Return the [x, y] coordinate for the center point of the cell that contains the specified text.  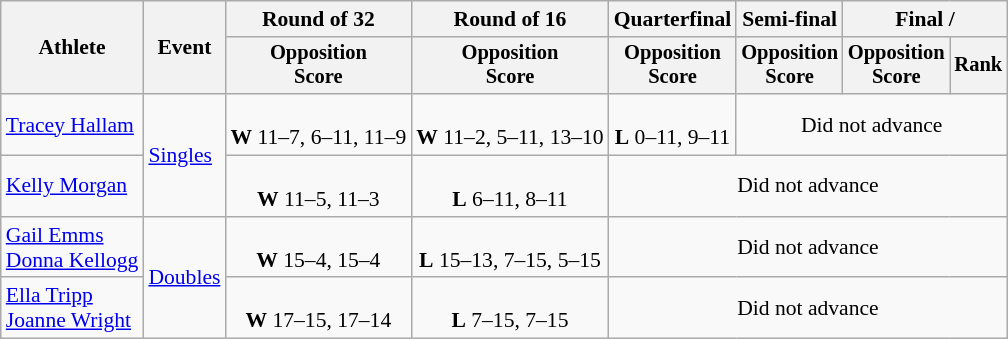
W 15–4, 15–4 [318, 248]
Round of 32 [318, 19]
Quarterfinal [673, 19]
Kelly Morgan [72, 186]
Ella TrippJoanne Wright [72, 308]
W 17–15, 17–14 [318, 308]
Gail EmmsDonna Kellogg [72, 248]
L 6–11, 8–11 [510, 186]
Round of 16 [510, 19]
Rank [979, 66]
Event [184, 48]
L 15–13, 7–15, 5–15 [510, 248]
Semi-final [790, 19]
W 11–2, 5–11, 13–10 [510, 124]
Doubles [184, 278]
L 7–15, 7–15 [510, 308]
W 11–5, 11–3 [318, 186]
Tracey Hallam [72, 124]
Singles [184, 155]
Athlete [72, 48]
W 11–7, 6–11, 11–9 [318, 124]
Final / [925, 19]
L 0–11, 9–11 [673, 124]
